Detect which cell encompasses the target text, then output its (x, y) center coordinate. 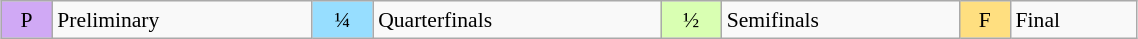
Final (1074, 20)
P (26, 20)
¼ (342, 20)
Semifinals (841, 20)
Preliminary (182, 20)
Quarterfinals (517, 20)
½ (692, 20)
F (984, 20)
